Capture the cell that displays the provided text and extract its [x, y] central coordinate. 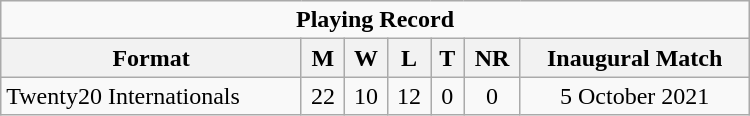
NR [492, 58]
Twenty20 Internationals [152, 96]
Playing Record [375, 20]
L [410, 58]
5 October 2021 [634, 96]
10 [366, 96]
12 [410, 96]
W [366, 58]
Inaugural Match [634, 58]
T [448, 58]
M [322, 58]
22 [322, 96]
Format [152, 58]
